For the text-containing cell, return its midpoint in [X, Y] coordinate format. 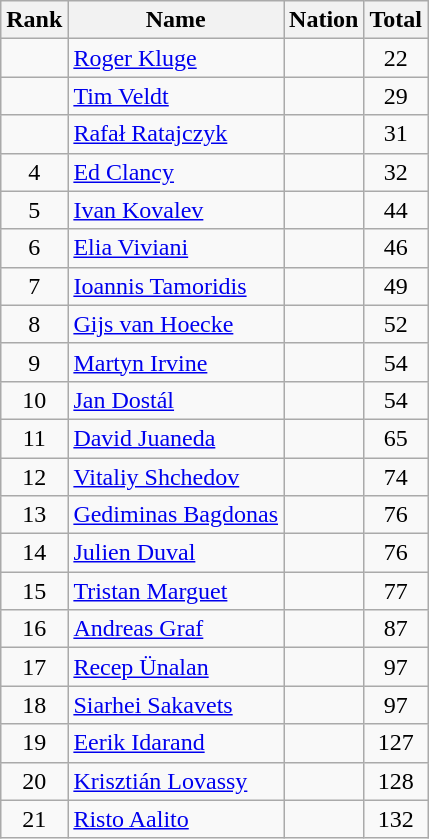
Risto Aalito [176, 819]
14 [34, 553]
Recep Ünalan [176, 667]
21 [34, 819]
29 [396, 96]
16 [34, 629]
44 [396, 210]
David Juaneda [176, 438]
Ioannis Tamoridis [176, 286]
77 [396, 591]
49 [396, 286]
65 [396, 438]
Name [176, 20]
Nation [324, 20]
Rank [34, 20]
Ivan Kovalev [176, 210]
Elia Viviani [176, 248]
11 [34, 438]
128 [396, 781]
22 [396, 58]
4 [34, 172]
Gijs van Hoecke [176, 324]
20 [34, 781]
17 [34, 667]
10 [34, 400]
32 [396, 172]
Roger Kluge [176, 58]
Tim Veldt [176, 96]
8 [34, 324]
46 [396, 248]
Siarhei Sakavets [176, 705]
15 [34, 591]
Andreas Graf [176, 629]
74 [396, 477]
19 [34, 743]
Krisztián Lovassy [176, 781]
Julien Duval [176, 553]
Gediminas Bagdonas [176, 515]
Jan Dostál [176, 400]
Total [396, 20]
127 [396, 743]
Ed Clancy [176, 172]
31 [396, 134]
132 [396, 819]
7 [34, 286]
87 [396, 629]
Vitaliy Shchedov [176, 477]
Rafał Ratajczyk [176, 134]
9 [34, 362]
18 [34, 705]
Tristan Marguet [176, 591]
5 [34, 210]
Eerik Idarand [176, 743]
12 [34, 477]
13 [34, 515]
Martyn Irvine [176, 362]
6 [34, 248]
52 [396, 324]
